Locate the cell with the specified text and output its (x, y) center coordinate. 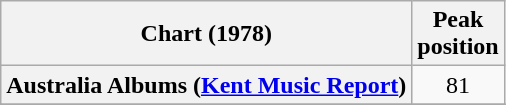
Peakposition (458, 34)
81 (458, 85)
Australia Albums (Kent Music Report) (206, 85)
Chart (1978) (206, 34)
